Locate the cell with the specified text and output its [x, y] center coordinate. 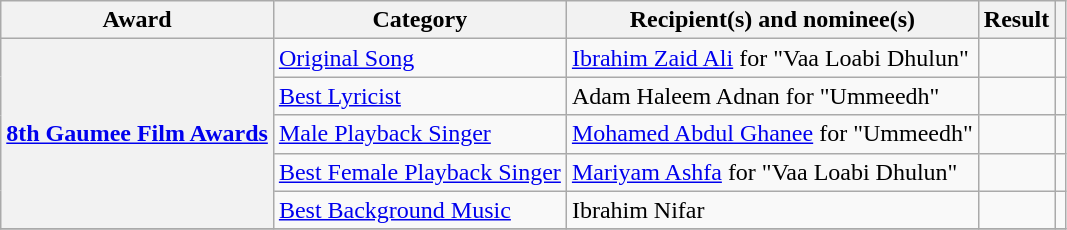
Male Playback Singer [420, 134]
Ibrahim Nifar [772, 210]
Category [420, 20]
Best Background Music [420, 210]
Award [138, 20]
Ibrahim Zaid Ali for "Vaa Loabi Dhulun" [772, 58]
Best Lyricist [420, 96]
Mohamed Abdul Ghanee for "Ummeedh" [772, 134]
Best Female Playback Singer [420, 172]
Result [1016, 20]
Original Song [420, 58]
Mariyam Ashfa for "Vaa Loabi Dhulun" [772, 172]
Recipient(s) and nominee(s) [772, 20]
Adam Haleem Adnan for "Ummeedh" [772, 96]
8th Gaumee Film Awards [138, 134]
